Pinpoint the cell where the given text exists, returning its (X, Y) midpoint coordinate. 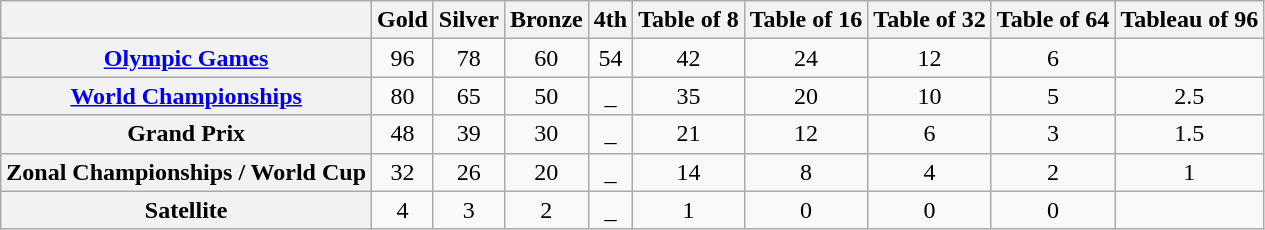
Table of 32 (930, 20)
30 (546, 134)
78 (468, 58)
Gold (403, 20)
Tableau of 96 (1190, 20)
26 (468, 172)
96 (403, 58)
2.5 (1190, 96)
World Championships (186, 96)
42 (689, 58)
50 (546, 96)
Zonal Championships / World Cup (186, 172)
Table of 64 (1053, 20)
5 (1053, 96)
10 (930, 96)
54 (610, 58)
48 (403, 134)
14 (689, 172)
35 (689, 96)
Table of 8 (689, 20)
60 (546, 58)
Satellite (186, 210)
Silver (468, 20)
1.5 (1190, 134)
65 (468, 96)
80 (403, 96)
Grand Prix (186, 134)
Olympic Games (186, 58)
24 (806, 58)
4th (610, 20)
21 (689, 134)
Bronze (546, 20)
39 (468, 134)
32 (403, 172)
8 (806, 172)
Table of 16 (806, 20)
